Provide the (x, y) coordinate of the cell's center where the given text is located.  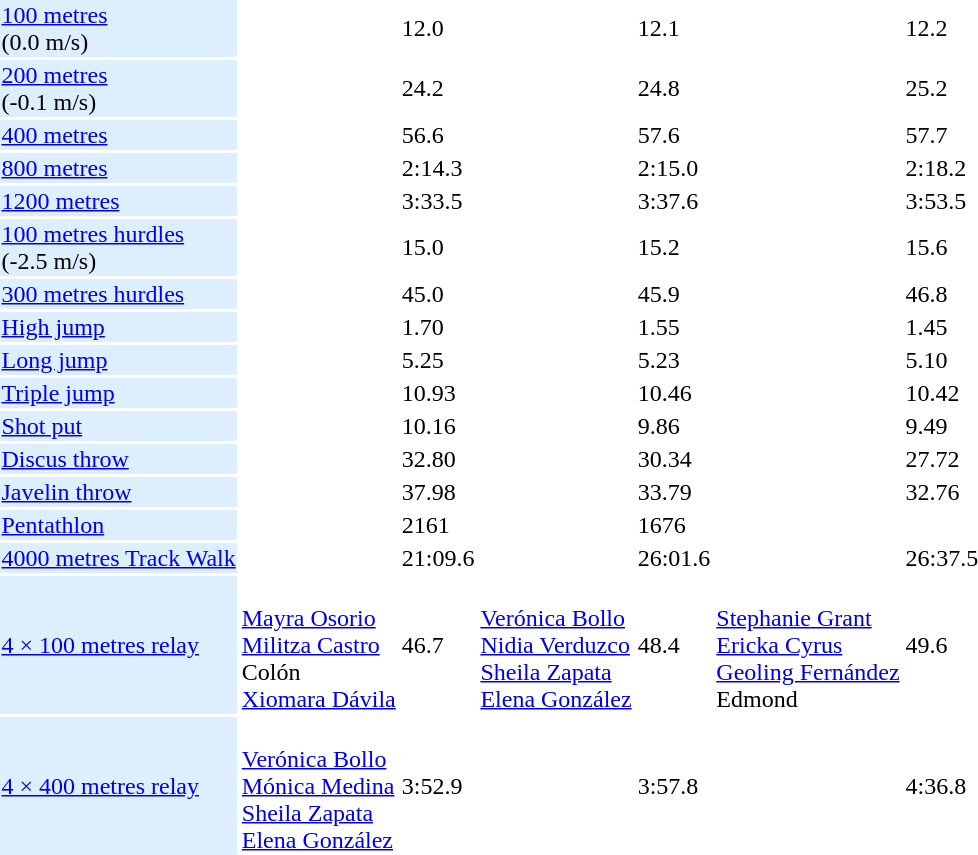
15.2 (674, 248)
2161 (438, 525)
24.2 (438, 88)
Triple jump (118, 393)
Long jump (118, 360)
5.23 (674, 360)
10.46 (674, 393)
57.6 (674, 135)
4 × 100 metres relay (118, 645)
21:09.6 (438, 558)
800 metres (118, 168)
5.25 (438, 360)
100 metres (0.0 m/s) (118, 28)
46.7 (438, 645)
12.0 (438, 28)
High jump (118, 327)
Mayra Osorio Militza Castro Colón Xiomara Dávila (318, 645)
10.16 (438, 426)
33.79 (674, 492)
1676 (674, 525)
Javelin throw (118, 492)
200 metres (-0.1 m/s) (118, 88)
Stephanie Grant Ericka Cyrus Geoling Fernández Edmond (808, 645)
26:01.6 (674, 558)
48.4 (674, 645)
300 metres hurdles (118, 294)
3:57.8 (674, 786)
3:52.9 (438, 786)
2:14.3 (438, 168)
30.34 (674, 459)
1.70 (438, 327)
45.0 (438, 294)
3:33.5 (438, 201)
Verónica Bollo Mónica Medina Sheila Zapata Elena González (318, 786)
100 metres hurdles (-2.5 m/s) (118, 248)
2:15.0 (674, 168)
10.93 (438, 393)
4 × 400 metres relay (118, 786)
9.86 (674, 426)
56.6 (438, 135)
Discus throw (118, 459)
4000 metres Track Walk (118, 558)
3:37.6 (674, 201)
24.8 (674, 88)
32.80 (438, 459)
1.55 (674, 327)
15.0 (438, 248)
400 metres (118, 135)
Shot put (118, 426)
45.9 (674, 294)
Pentathlon (118, 525)
37.98 (438, 492)
1200 metres (118, 201)
12.1 (674, 28)
Verónica Bollo Nidia Verduzco Sheila Zapata Elena González (556, 645)
